Scan for the cell matching the given text and deliver its [X, Y] coordinate at center. 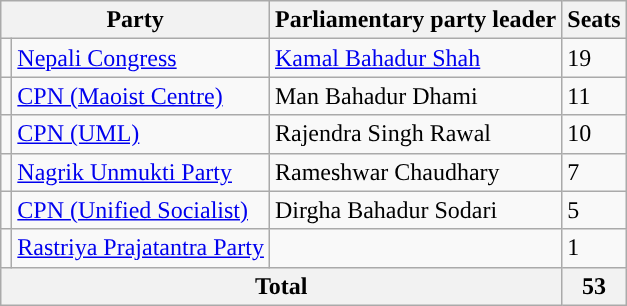
Dirgha Bahadur Sodari [415, 210]
Nagrik Unmukti Party [141, 172]
Man Bahadur Dhami [415, 96]
53 [594, 286]
CPN (Maoist Centre) [141, 96]
Total [282, 286]
Rameshwar Chaudhary [415, 172]
1 [594, 248]
Parliamentary party leader [415, 20]
Party [136, 20]
Kamal Bahadur Shah [415, 58]
Rastriya Prajatantra Party [141, 248]
Seats [594, 20]
5 [594, 210]
10 [594, 134]
7 [594, 172]
19 [594, 58]
Rajendra Singh Rawal [415, 134]
Nepali Congress [141, 58]
11 [594, 96]
CPN (UML) [141, 134]
CPN (Unified Socialist) [141, 210]
